Scan for the cell matching the given text and deliver its (x, y) coordinate at center. 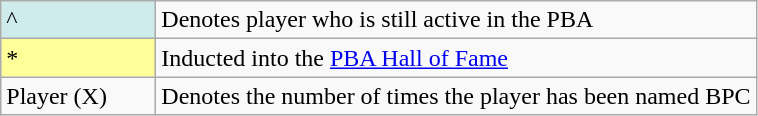
* (78, 58)
Player (X) (78, 96)
Denotes player who is still active in the PBA (456, 20)
^ (78, 20)
Inducted into the PBA Hall of Fame (456, 58)
Denotes the number of times the player has been named BPC (456, 96)
